For the text-containing cell, return its midpoint in [x, y] coordinate format. 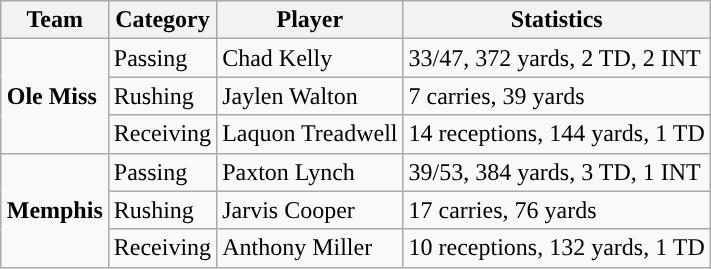
7 carries, 39 yards [556, 96]
Statistics [556, 20]
Laquon Treadwell [310, 134]
Jarvis Cooper [310, 210]
Category [162, 20]
10 receptions, 132 yards, 1 TD [556, 248]
Ole Miss [54, 96]
33/47, 372 yards, 2 TD, 2 INT [556, 58]
39/53, 384 yards, 3 TD, 1 INT [556, 172]
Anthony Miller [310, 248]
Chad Kelly [310, 58]
Jaylen Walton [310, 96]
17 carries, 76 yards [556, 210]
14 receptions, 144 yards, 1 TD [556, 134]
Player [310, 20]
Memphis [54, 210]
Paxton Lynch [310, 172]
Team [54, 20]
